Detect which cell encompasses the target text, then output its (x, y) center coordinate. 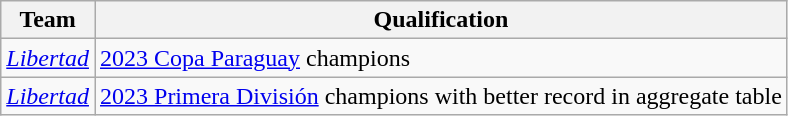
2023 Copa Paraguay champions (440, 58)
Team (48, 20)
Qualification (440, 20)
2023 Primera División champions with better record in aggregate table (440, 96)
